Provide the [x, y] coordinate of the cell's center where the given text is located.  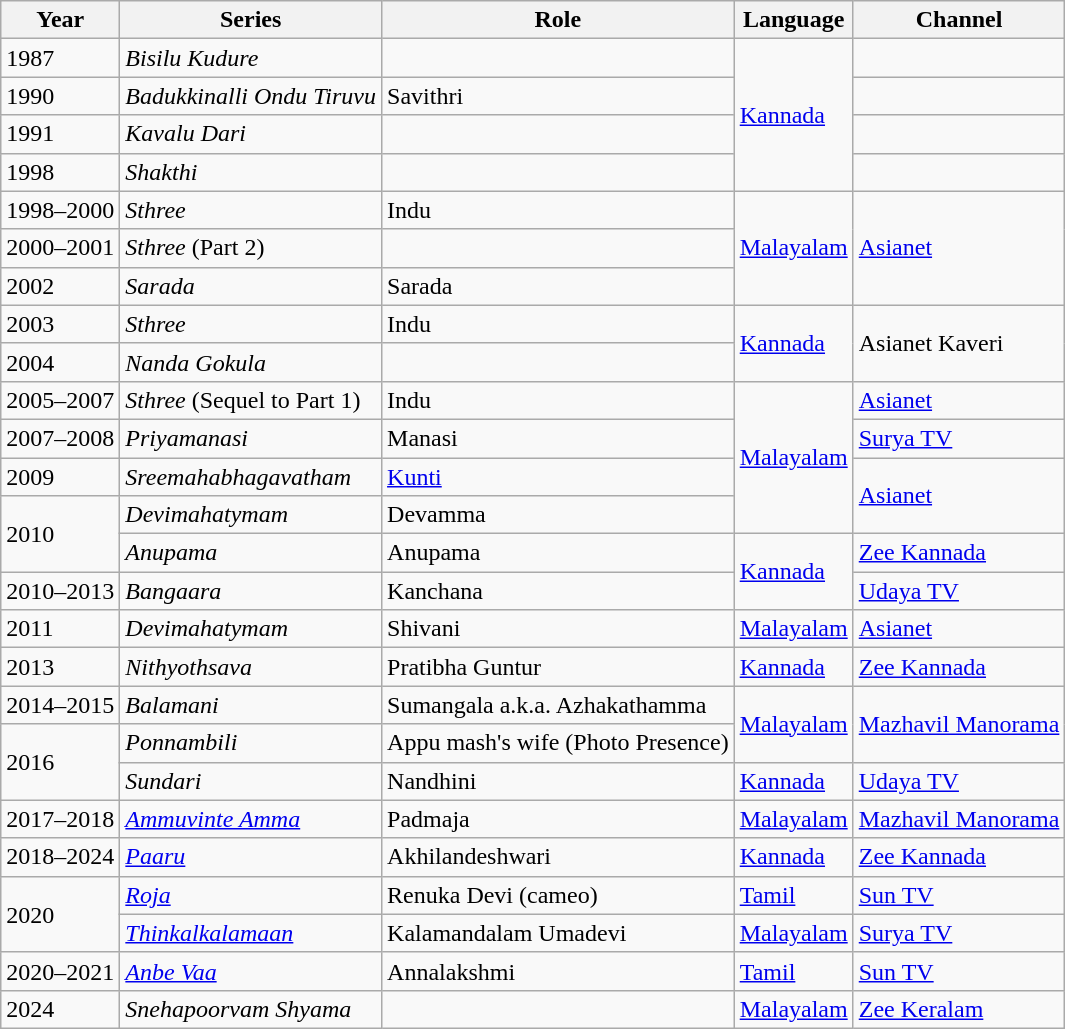
1998–2000 [60, 210]
2014–2015 [60, 705]
Badukkinalli Ondu Tiruvu [251, 96]
Anbe Vaa [251, 971]
2018–2024 [60, 857]
2020–2021 [60, 971]
2011 [60, 629]
2020 [60, 914]
Kanchana [558, 591]
Sreemahabhagavatham [251, 477]
Thinkalkalamaan [251, 933]
Zee Keralam [959, 1009]
2004 [60, 362]
2007–2008 [60, 438]
Language [794, 20]
Renuka Devi (cameo) [558, 895]
Priyamanasi [251, 438]
2009 [60, 477]
Annalakshmi [558, 971]
Paaru [251, 857]
Bisilu Kudure [251, 58]
Padmaja [558, 819]
Series [251, 20]
Shakthi [251, 172]
Manasi [558, 438]
2017–2018 [60, 819]
Pratibha Guntur [558, 667]
2013 [60, 667]
Sumangala a.k.a. Azhakathamma [558, 705]
Nandhini [558, 781]
1998 [60, 172]
2010–2013 [60, 591]
2010 [60, 534]
Bangaara [251, 591]
Ponnambili [251, 743]
Snehapoorvam Shyama [251, 1009]
Balamani [251, 705]
Ammuvinte Amma [251, 819]
Sthree (Sequel to Part 1) [251, 400]
Kalamandalam Umadevi [558, 933]
2024 [60, 1009]
Kunti [558, 477]
2002 [60, 286]
2005–2007 [60, 400]
Sundari [251, 781]
Nanda Gokula [251, 362]
Shivani [558, 629]
1987 [60, 58]
Year [60, 20]
2003 [60, 324]
1990 [60, 96]
Devamma [558, 515]
Appu mash's wife (Photo Presence) [558, 743]
Savithri [558, 96]
2000–2001 [60, 248]
Sthree (Part 2) [251, 248]
Asianet Kaveri [959, 343]
Nithyothsava [251, 667]
Roja [251, 895]
Channel [959, 20]
Akhilandeshwari [558, 857]
Kavalu Dari [251, 134]
Role [558, 20]
2016 [60, 762]
1991 [60, 134]
